Identify which cell holds the provided text, then report its [X, Y] central coordinate. 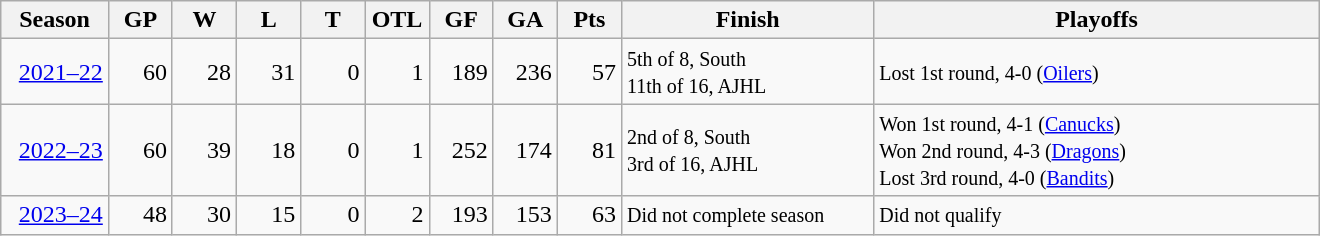
GA [525, 20]
57 [589, 72]
Season [55, 20]
GF [461, 20]
28 [204, 72]
39 [204, 150]
31 [269, 72]
81 [589, 150]
48 [140, 215]
Playoffs [1096, 20]
W [204, 20]
30 [204, 215]
GP [140, 20]
Did not complete season [748, 215]
236 [525, 72]
2nd of 8, South3rd of 16, AJHL [748, 150]
5th of 8, South11th of 16, AJHL [748, 72]
153 [525, 215]
T [333, 20]
18 [269, 150]
193 [461, 215]
Won 1st round, 4-1 (Canucks)Won 2nd round, 4-3 (Dragons)Lost 3rd round, 4-0 (Bandits) [1096, 150]
2 [397, 215]
63 [589, 215]
Did not qualify [1096, 215]
2021–22 [55, 72]
Pts [589, 20]
189 [461, 72]
15 [269, 215]
L [269, 20]
2023–24 [55, 215]
2022–23 [55, 150]
Finish [748, 20]
252 [461, 150]
Lost 1st round, 4-0 (Oilers) [1096, 72]
OTL [397, 20]
174 [525, 150]
